Pinpoint the cell where the given text exists, returning its [X, Y] midpoint coordinate. 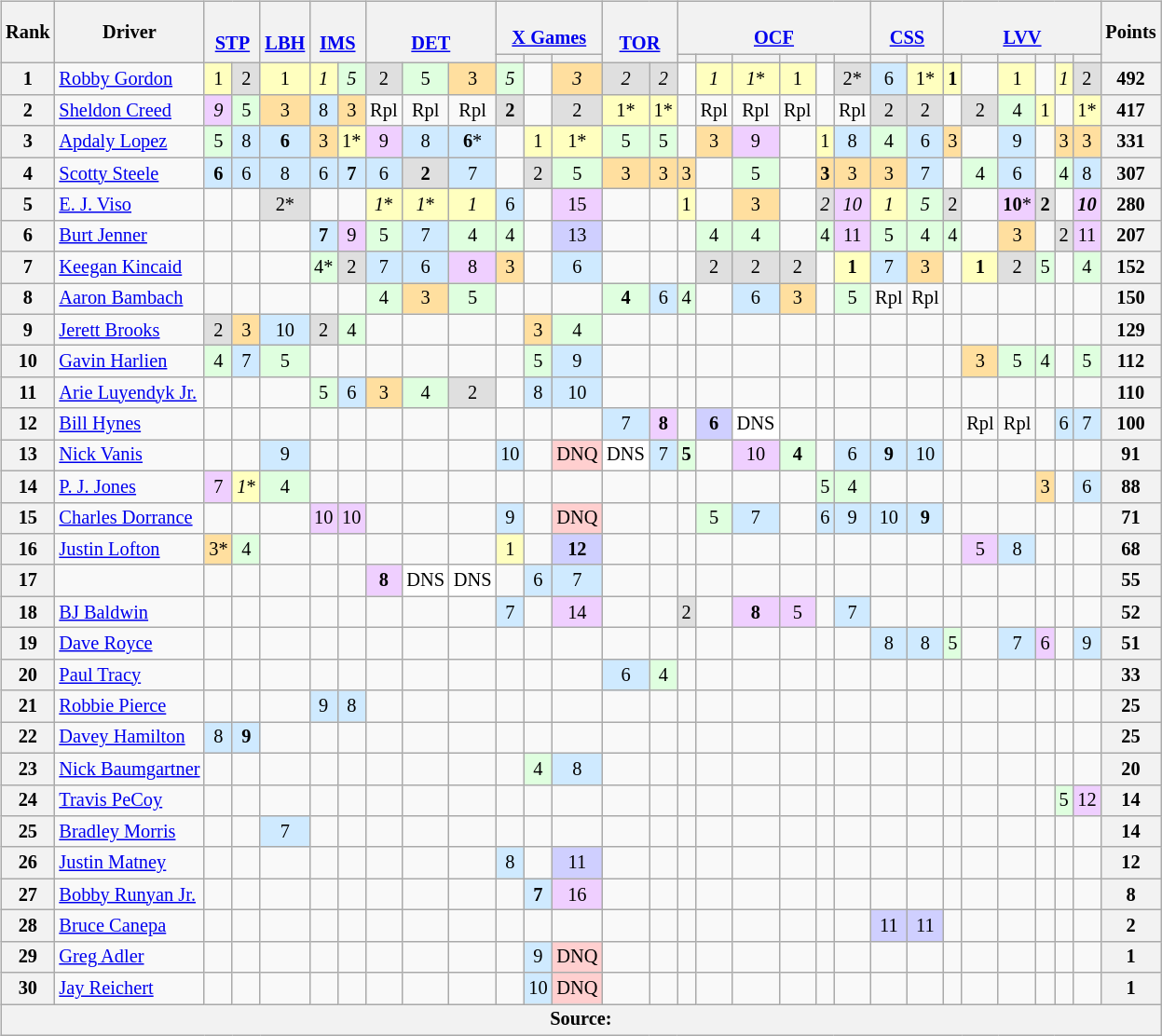
207 [1130, 236]
100 [1130, 424]
18 [28, 612]
88 [1130, 486]
Paul Tracy [130, 675]
4* [323, 267]
Dave Royce [130, 644]
Keegan Kincaid [130, 267]
OCF [774, 28]
26 [28, 863]
Robbie Pierce [130, 706]
LBH [285, 32]
307 [1130, 173]
28 [28, 926]
IMS [337, 32]
22 [28, 738]
30 [28, 988]
Davey Hamilton [130, 738]
Source: [581, 1020]
112 [1130, 361]
Jerett Brooks [130, 330]
TOR [639, 32]
Bradley Morris [130, 832]
Greg Adler [130, 957]
Aaron Bambach [130, 299]
417 [1130, 111]
331 [1130, 142]
71 [1130, 518]
E. J. Viso [130, 205]
STP [232, 32]
33 [1130, 675]
Bill Hynes [130, 424]
91 [1130, 456]
21 [28, 706]
Arie Luyendyk Jr. [130, 393]
3* [218, 550]
24 [28, 800]
51 [1130, 644]
55 [1130, 580]
Bobby Runyan Jr. [130, 894]
Driver [130, 32]
Nick Baumgartner [130, 769]
Rank [28, 32]
DET [431, 32]
19 [28, 644]
Scotty Steele [130, 173]
P. J. Jones [130, 486]
Jay Reichert [130, 988]
23 [28, 769]
10* [1017, 205]
LVV [1023, 28]
52 [1130, 612]
152 [1130, 267]
150 [1130, 299]
Justin Matney [130, 863]
27 [28, 894]
CSS [907, 28]
X Games [549, 28]
Justin Lofton [130, 550]
280 [1130, 205]
29 [28, 957]
Burt Jenner [130, 236]
17 [28, 580]
6* [472, 142]
492 [1130, 79]
68 [1130, 550]
Bruce Canepa [130, 926]
Sheldon Creed [130, 111]
129 [1130, 330]
Charles Dorrance [130, 518]
Nick Vanis [130, 456]
Apdaly Lopez [130, 142]
BJ Baldwin [130, 612]
Points [1130, 32]
Robby Gordon [130, 79]
Gavin Harlien [130, 361]
110 [1130, 393]
Travis PeCoy [130, 800]
